For the text-containing cell, return its midpoint in (X, Y) coordinate format. 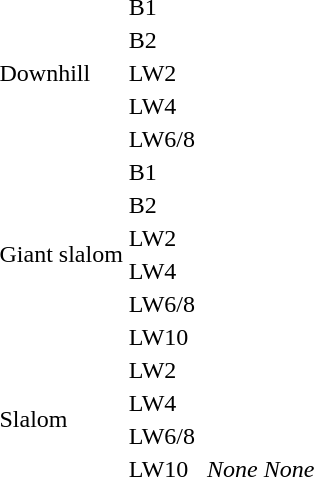
LW10 (162, 337)
B1 (162, 172)
